Determine the [X, Y] coordinate at the center of the cell enclosing the given text.  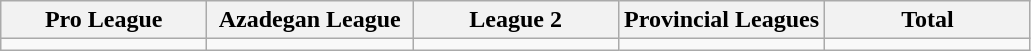
Azadegan League [310, 20]
League 2 [516, 20]
Total [928, 20]
Provincial Leagues [722, 20]
Pro League [104, 20]
